Pinpoint the cell where the given text exists, returning its (X, Y) midpoint coordinate. 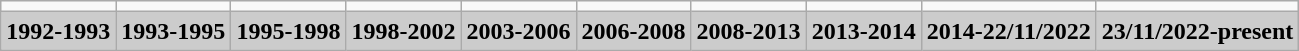
1998-2002 (404, 31)
2008-2013 (748, 31)
1993-1995 (174, 31)
1995-1998 (288, 31)
2003-2006 (518, 31)
23/11/2022-present (1198, 31)
2014-22/11/2022 (1008, 31)
1992-1993 (58, 31)
2013-2014 (864, 31)
2006-2008 (634, 31)
